Identify which cell holds the provided text, then report its (x, y) central coordinate. 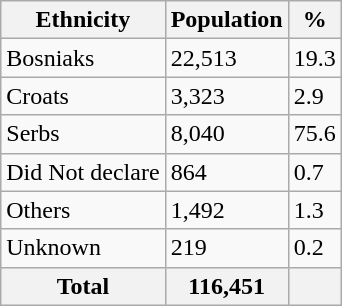
864 (226, 172)
116,451 (226, 286)
2.9 (314, 96)
Did Not declare (83, 172)
219 (226, 248)
Others (83, 210)
Croats (83, 96)
1,492 (226, 210)
3,323 (226, 96)
Serbs (83, 134)
Population (226, 20)
Unknown (83, 248)
Ethnicity (83, 20)
75.6 (314, 134)
% (314, 20)
Total (83, 286)
1.3 (314, 210)
8,040 (226, 134)
Bosniaks (83, 58)
0.2 (314, 248)
0.7 (314, 172)
22,513 (226, 58)
19.3 (314, 58)
